Provide the [X, Y] coordinate of the cell's center where the given text is located.  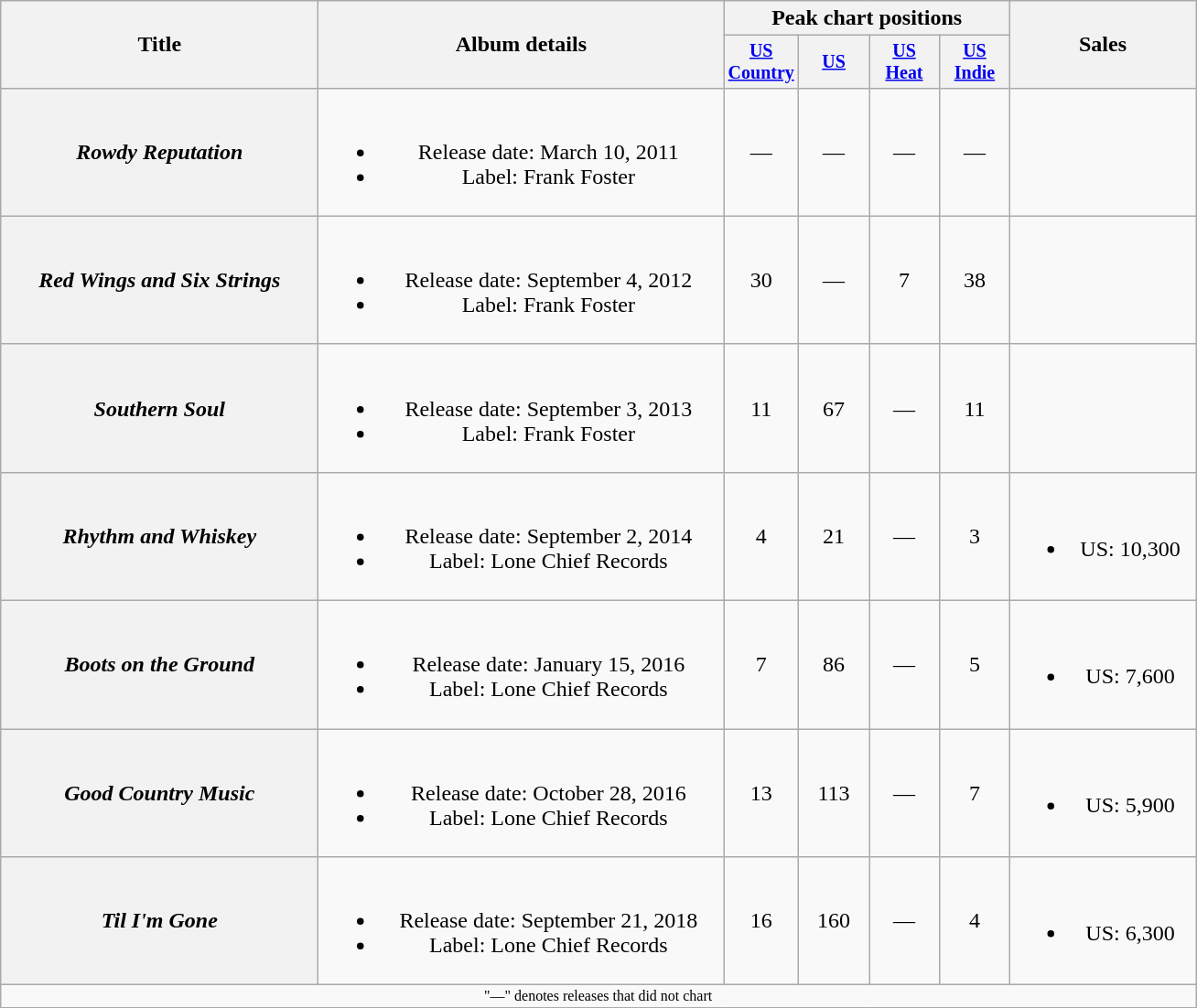
Sales [1102, 45]
Southern Soul [159, 408]
Rhythm and Whiskey [159, 536]
Release date: March 10, 2011Label: Frank Foster [522, 152]
Release date: October 28, 2016Label: Lone Chief Records [522, 793]
16 [761, 921]
Til I'm Gone [159, 921]
Rowdy Reputation [159, 152]
US: 5,900 [1102, 793]
Release date: September 2, 2014Label: Lone Chief Records [522, 536]
Release date: September 3, 2013Label: Frank Foster [522, 408]
86 [835, 665]
Red Wings and Six Strings [159, 280]
Peak chart positions [868, 18]
US [835, 62]
Release date: January 15, 2016Label: Lone Chief Records [522, 665]
USIndie [974, 62]
US Country [761, 62]
3 [974, 536]
Title [159, 45]
30 [761, 280]
Release date: September 4, 2012Label: Frank Foster [522, 280]
US: 7,600 [1102, 665]
USHeat [904, 62]
Good Country Music [159, 793]
113 [835, 793]
Release date: September 21, 2018Label: Lone Chief Records [522, 921]
US: 6,300 [1102, 921]
21 [835, 536]
13 [761, 793]
Boots on the Ground [159, 665]
160 [835, 921]
Album details [522, 45]
38 [974, 280]
5 [974, 665]
67 [835, 408]
"—" denotes releases that did not chart [598, 996]
US: 10,300 [1102, 536]
